Return [x, y] of the center of cell containing provided text 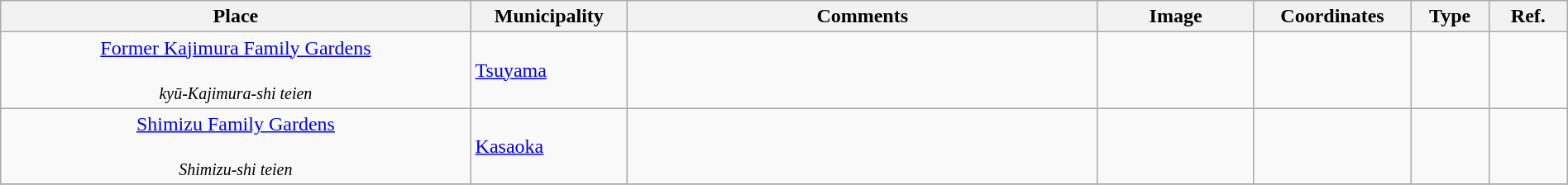
Type [1451, 17]
Place [236, 17]
Coordinates [1331, 17]
Comments [863, 17]
Municipality [549, 17]
Tsuyama [549, 70]
Image [1176, 17]
Ref. [1528, 17]
Former Kajimura Family Gardenskyū-Kajimura-shi teien [236, 70]
Kasaoka [549, 146]
Shimizu Family GardensShimizu-shi teien [236, 146]
